Identify which cell holds the provided text, then report its (x, y) central coordinate. 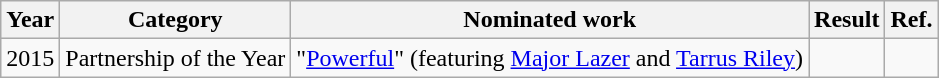
Ref. (912, 20)
2015 (30, 58)
Year (30, 20)
Result (847, 20)
Nominated work (550, 20)
Category (176, 20)
"Powerful" (featuring Major Lazer and Tarrus Riley) (550, 58)
Partnership of the Year (176, 58)
